Provide the [X, Y] coordinate of the cell's center where the given text is located.  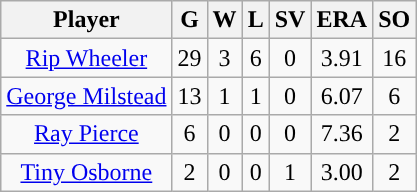
W [224, 20]
3.91 [342, 58]
6.07 [342, 96]
George Milstead [86, 96]
16 [394, 58]
Player [86, 20]
SO [394, 20]
SV [290, 20]
3 [224, 58]
3.00 [342, 172]
Ray Pierce [86, 134]
Tiny Osborne [86, 172]
Rip Wheeler [86, 58]
7.36 [342, 134]
L [256, 20]
ERA [342, 20]
13 [190, 96]
29 [190, 58]
G [190, 20]
